Extract the [X, Y] coordinate from the center of the cell holding the provided text.  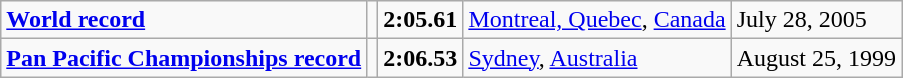
August 25, 1999 [816, 58]
World record [184, 20]
Sydney, Australia [597, 58]
2:06.53 [420, 58]
2:05.61 [420, 20]
Pan Pacific Championships record [184, 58]
Montreal, Quebec, Canada [597, 20]
July 28, 2005 [816, 20]
